Extract the [X, Y] coordinate from the center of the cell holding the provided text.  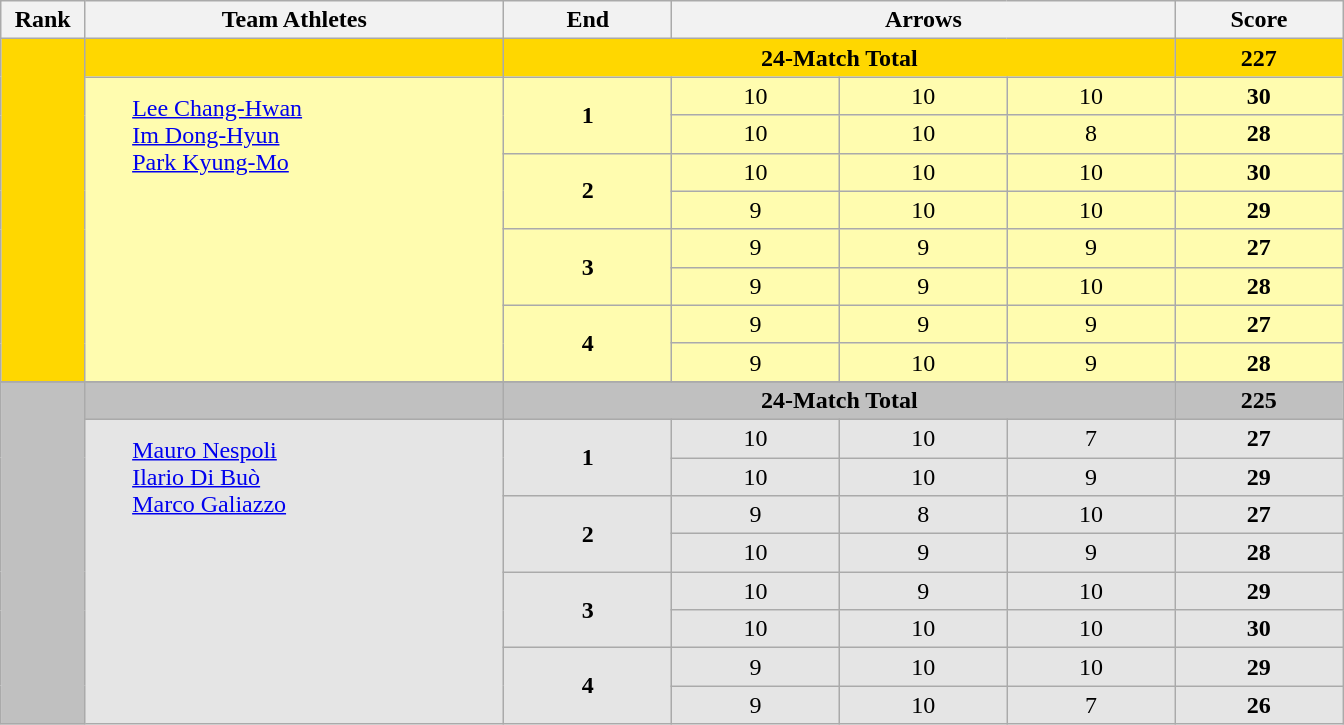
Arrows [924, 20]
Team Athletes [294, 20]
Mauro Nespoli Ilario Di Buò Marco Galiazzo [294, 571]
227 [1259, 58]
End [588, 20]
Score [1259, 20]
Lee Chang-Hwan Im Dong-Hyun Park Kyung-Mo [294, 229]
Rank [43, 20]
26 [1259, 705]
225 [1259, 400]
